From the cell containing the given text, extract its center point as [X, Y] coordinate. 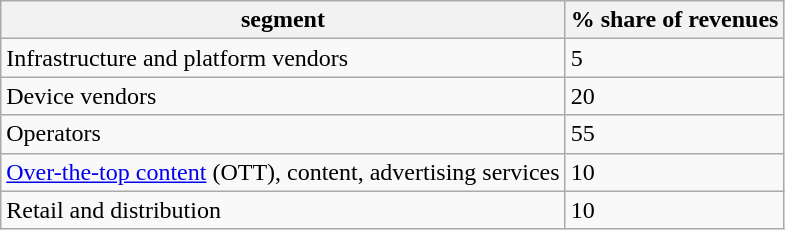
segment [283, 20]
Over-the-top content (OTT), content, advertising services [283, 172]
20 [674, 96]
Device vendors [283, 96]
5 [674, 58]
Infrastructure and platform vendors [283, 58]
Retail and distribution [283, 210]
% share of revenues [674, 20]
Operators [283, 134]
55 [674, 134]
